For the text-containing cell, return its midpoint in [X, Y] coordinate format. 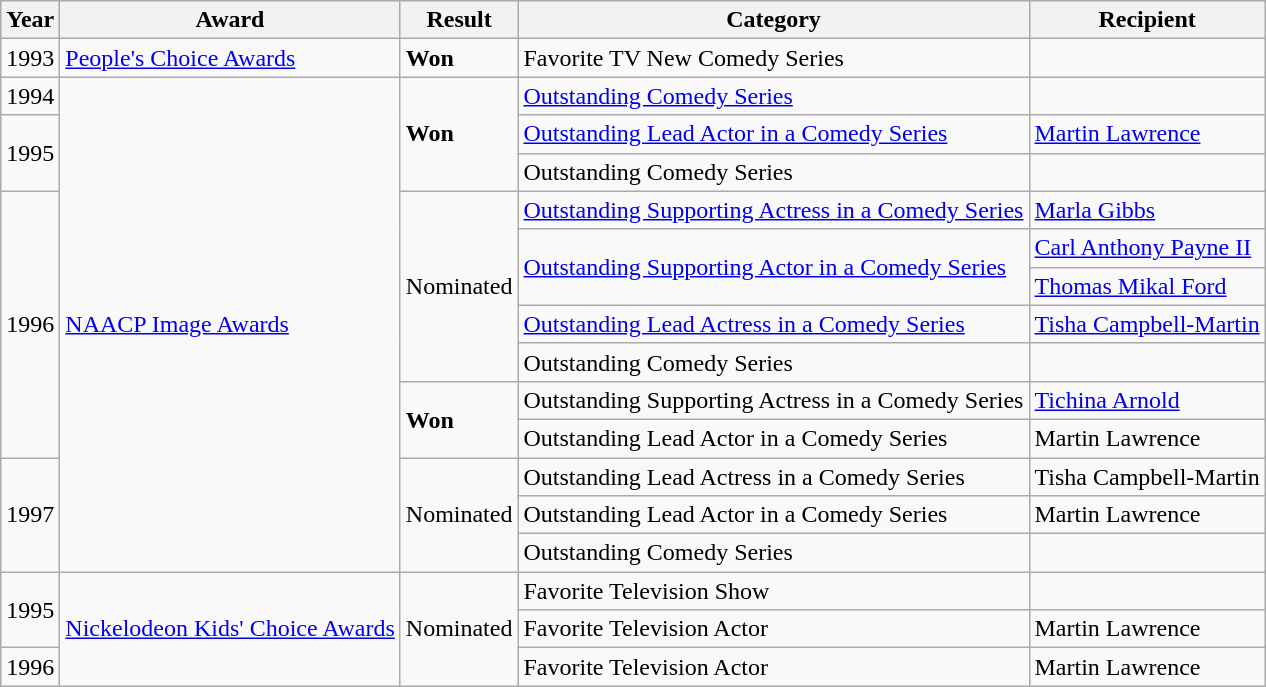
Category [774, 20]
Result [459, 20]
Favorite TV New Comedy Series [774, 58]
1993 [30, 58]
Nickelodeon Kids' Choice Awards [230, 629]
Year [30, 20]
Carl Anthony Payne II [1147, 248]
Thomas Mikal Ford [1147, 286]
NAACP Image Awards [230, 324]
Marla Gibbs [1147, 210]
Tichina Arnold [1147, 400]
People's Choice Awards [230, 58]
Outstanding Supporting Actor in a Comedy Series [774, 267]
Award [230, 20]
Recipient [1147, 20]
Favorite Television Show [774, 591]
1997 [30, 515]
1994 [30, 96]
